Return (x, y) of the center of cell containing provided text 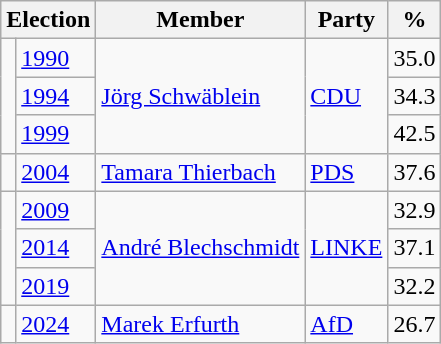
Election (48, 20)
2009 (56, 210)
CDU (346, 96)
Tamara Thierbach (200, 172)
AfD (346, 324)
1994 (56, 96)
Member (200, 20)
1990 (56, 58)
LINKE (346, 248)
37.6 (414, 172)
26.7 (414, 324)
% (414, 20)
2014 (56, 248)
35.0 (414, 58)
2019 (56, 286)
Jörg Schwäblein (200, 96)
1999 (56, 134)
32.9 (414, 210)
2004 (56, 172)
André Blechschmidt (200, 248)
2024 (56, 324)
32.2 (414, 286)
34.3 (414, 96)
42.5 (414, 134)
Party (346, 20)
Marek Erfurth (200, 324)
PDS (346, 172)
37.1 (414, 248)
